Extract the [X, Y] coordinate from the center of the cell holding the provided text.  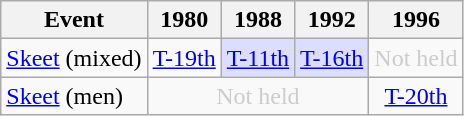
T-20th [416, 96]
Event [74, 20]
T-11th [258, 58]
T-19th [184, 58]
T-16th [332, 58]
1992 [332, 20]
1996 [416, 20]
1980 [184, 20]
Skeet (men) [74, 96]
1988 [258, 20]
Skeet (mixed) [74, 58]
